For the text-containing cell, return its midpoint in (x, y) coordinate format. 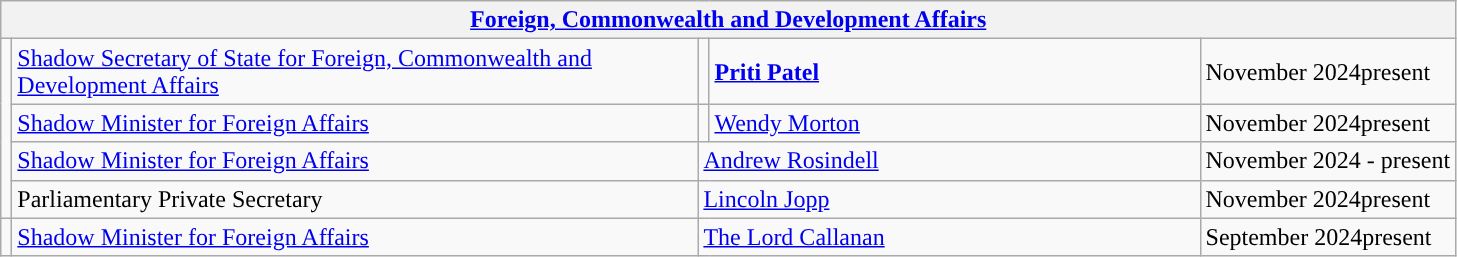
Andrew Rosindell (949, 161)
Parliamentary Private Secretary (355, 199)
Shadow Secretary of State for Foreign, Commonwealth and Development Affairs (355, 72)
Priti Patel (954, 72)
Foreign, Commonwealth and Development Affairs (728, 20)
Lincoln Jopp (949, 199)
Wendy Morton (954, 123)
The Lord Callanan (949, 237)
November 2024 - present (1328, 161)
September 2024present (1328, 237)
